Return (X, Y) of the center of cell containing provided text 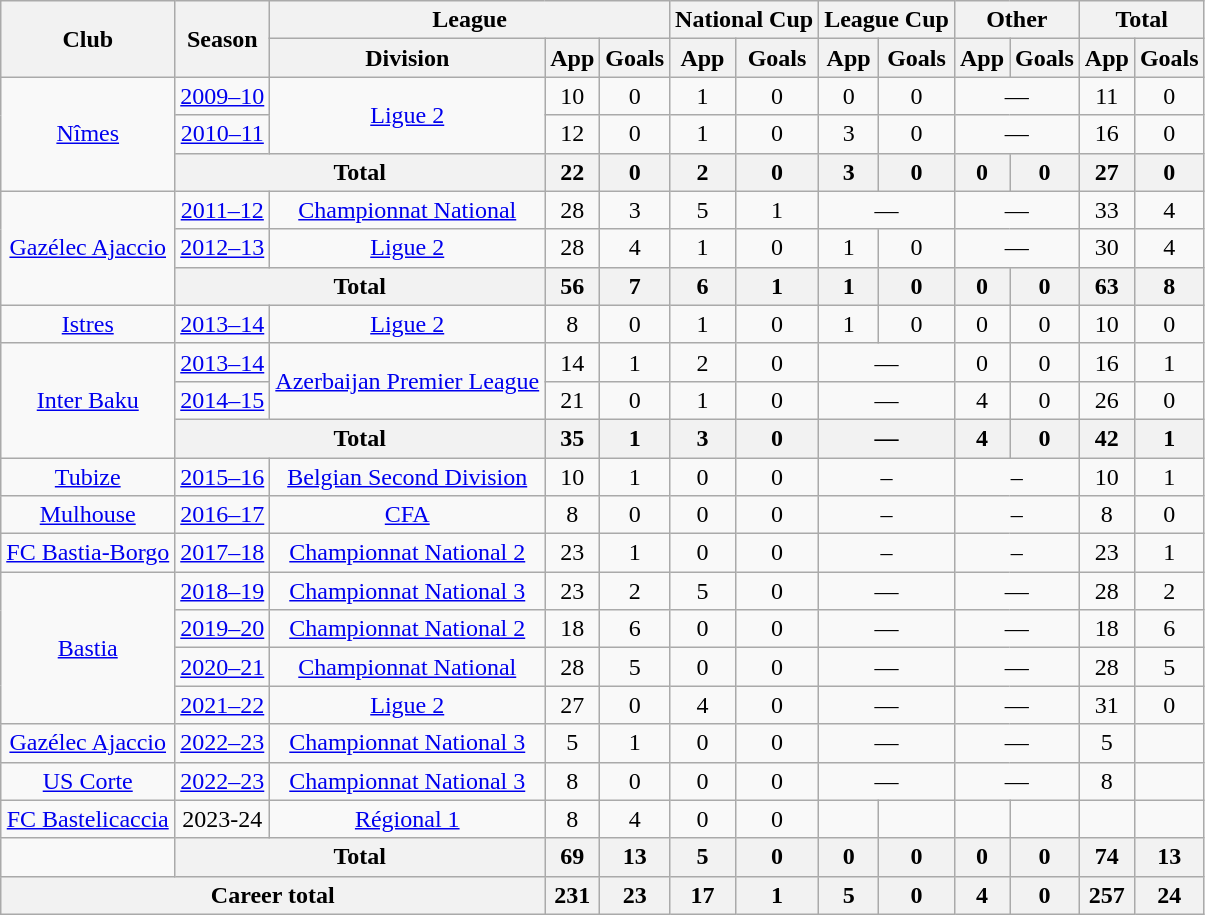
24 (1169, 895)
Tubize (88, 477)
National Cup (744, 20)
2015–16 (222, 477)
30 (1106, 248)
US Corte (88, 781)
Istres (88, 324)
FC Bastelicaccia (88, 819)
Club (88, 39)
CFA (408, 515)
33 (1106, 210)
74 (1106, 857)
56 (572, 286)
League Cup (887, 20)
2009–10 (222, 96)
69 (572, 857)
Other (1016, 20)
2011–12 (222, 210)
14 (572, 362)
26 (1106, 400)
Belgian Second Division (408, 477)
League (470, 20)
Division (408, 58)
FC Bastia-Borgo (88, 553)
35 (572, 438)
22 (572, 172)
Career total (273, 895)
257 (1106, 895)
31 (1106, 705)
2020–21 (222, 667)
2012–13 (222, 248)
2023-24 (222, 819)
Nîmes (88, 134)
Inter Baku (88, 400)
2016–17 (222, 515)
231 (572, 895)
42 (1106, 438)
2014–15 (222, 400)
Season (222, 39)
Régional 1 (408, 819)
12 (572, 134)
Bastia (88, 648)
Mulhouse (88, 515)
11 (1106, 96)
2021–22 (222, 705)
2018–19 (222, 591)
Azerbaijan Premier League (408, 381)
2019–20 (222, 629)
21 (572, 400)
2010–11 (222, 134)
63 (1106, 286)
2017–18 (222, 553)
17 (703, 895)
7 (635, 286)
